Return the [x, y] coordinate for the center point of the cell that contains the specified text.  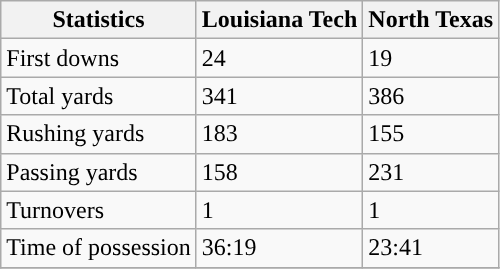
Total yards [99, 96]
155 [431, 134]
19 [431, 58]
Turnovers [99, 210]
23:41 [431, 248]
Time of possession [99, 248]
Passing yards [99, 172]
36:19 [279, 248]
Louisiana Tech [279, 20]
Rushing yards [99, 134]
341 [279, 96]
Statistics [99, 20]
231 [431, 172]
386 [431, 96]
183 [279, 134]
158 [279, 172]
First downs [99, 58]
North Texas [431, 20]
24 [279, 58]
